Identify which cell holds the provided text, then report its (X, Y) central coordinate. 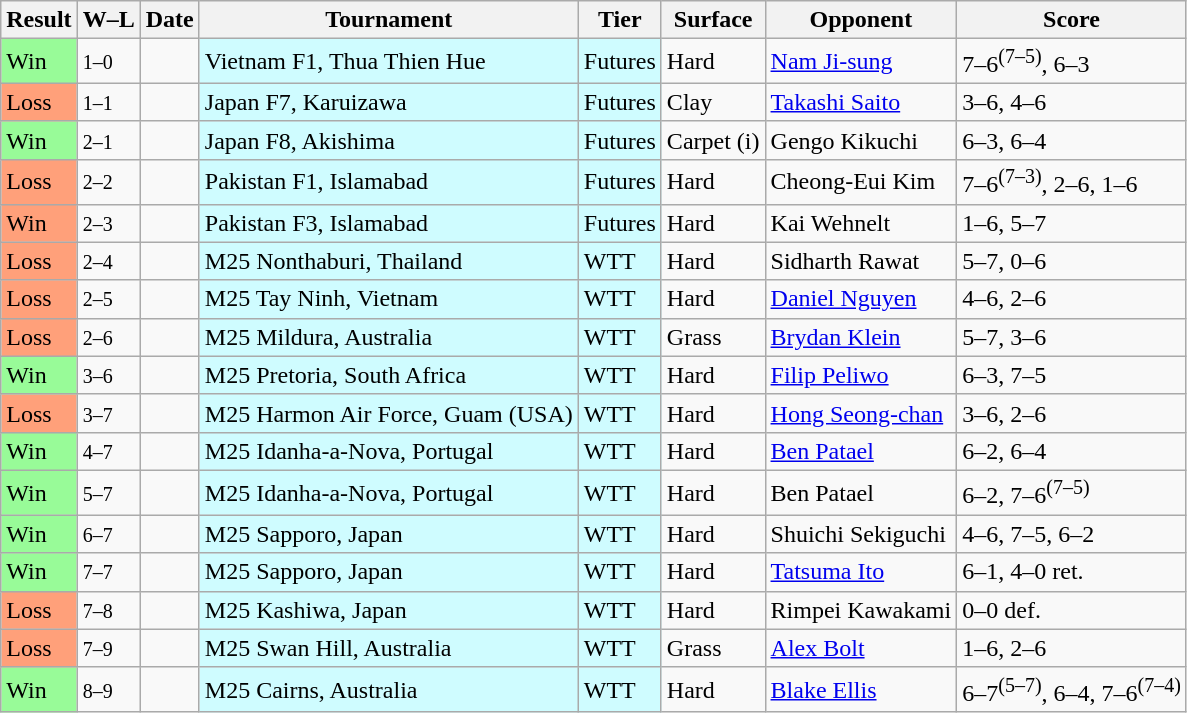
2–5 (108, 299)
Kai Wehnelt (861, 223)
M25 Cairns, Australia (388, 690)
Pakistan F3, Islamabad (388, 223)
2–4 (108, 261)
Rimpei Kawakami (861, 610)
4–6, 7–5, 6–2 (1072, 534)
6–2, 6–4 (1072, 451)
Hong Seong-chan (861, 413)
4–7 (108, 451)
Gengo Kikuchi (861, 140)
Brydan Klein (861, 337)
Blake Ellis (861, 690)
Shuichi Sekiguchi (861, 534)
1–1 (108, 102)
3–7 (108, 413)
M25 Mildura, Australia (388, 337)
8–9 (108, 690)
2–3 (108, 223)
M25 Nonthaburi, Thailand (388, 261)
6–1, 4–0 ret. (1072, 572)
6–2, 7–6(7–5) (1072, 492)
M25 Swan Hill, Australia (388, 648)
M25 Tay Ninh, Vietnam (388, 299)
6–7(5–7), 6–4, 7–6(7–4) (1072, 690)
2–2 (108, 182)
7–9 (108, 648)
M25 Pretoria, South Africa (388, 375)
7–6(7–3), 2–6, 1–6 (1072, 182)
4–6, 2–6 (1072, 299)
Sidharth Rawat (861, 261)
Daniel Nguyen (861, 299)
Takashi Saito (861, 102)
3–6 (108, 375)
6–7 (108, 534)
7–8 (108, 610)
M25 Kashiwa, Japan (388, 610)
7–6(7–5), 6–3 (1072, 62)
Vietnam F1, Thua Thien Hue (388, 62)
Tier (620, 20)
Tournament (388, 20)
Pakistan F1, Islamabad (388, 182)
Tatsuma Ito (861, 572)
Japan F8, Akishima (388, 140)
5–7 (108, 492)
3–6, 4–6 (1072, 102)
5–7, 0–6 (1072, 261)
5–7, 3–6 (1072, 337)
2–1 (108, 140)
6–3, 6–4 (1072, 140)
Carpet (i) (713, 140)
Clay (713, 102)
Nam Ji-sung (861, 62)
W–L (108, 20)
Filip Peliwo (861, 375)
Date (170, 20)
Cheong-Eui Kim (861, 182)
2–6 (108, 337)
Result (39, 20)
Opponent (861, 20)
1–6, 2–6 (1072, 648)
1–0 (108, 62)
Alex Bolt (861, 648)
3–6, 2–6 (1072, 413)
Score (1072, 20)
M25 Harmon Air Force, Guam (USA) (388, 413)
Surface (713, 20)
0–0 def. (1072, 610)
6–3, 7–5 (1072, 375)
7–7 (108, 572)
1–6, 5–7 (1072, 223)
Japan F7, Karuizawa (388, 102)
